Return [X, Y] of the center of cell containing provided text 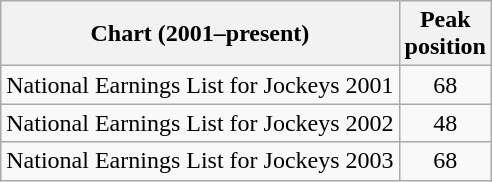
National Earnings List for Jockeys 2003 [200, 161]
National Earnings List for Jockeys 2001 [200, 85]
Peakposition [445, 34]
Chart (2001–present) [200, 34]
National Earnings List for Jockeys 2002 [200, 123]
48 [445, 123]
